Output the [X, Y] coordinate of the center of the cell containing the given text.  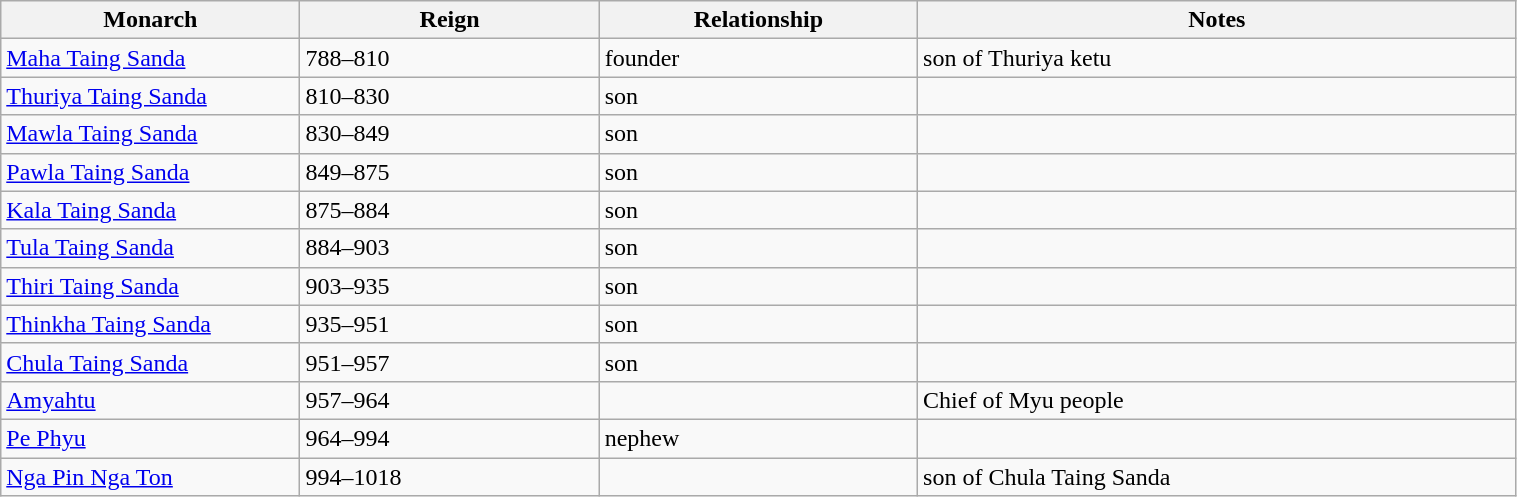
935–951 [450, 324]
875–884 [450, 210]
849–875 [450, 172]
957–964 [450, 400]
Maha Taing Sanda [150, 58]
son of Thuriya ketu [1217, 58]
903–935 [450, 286]
son of Chula Taing Sanda [1217, 477]
Pawla Taing Sanda [150, 172]
994–1018 [450, 477]
830–849 [450, 134]
Mawla Taing Sanda [150, 134]
Tula Taing Sanda [150, 248]
810–830 [450, 96]
Amyahtu [150, 400]
Relationship [758, 20]
Thiri Taing Sanda [150, 286]
Chula Taing Sanda [150, 362]
964–994 [450, 438]
951–957 [450, 362]
Thuriya Taing Sanda [150, 96]
Monarch [150, 20]
founder [758, 58]
Chief of Myu people [1217, 400]
Nga Pin Nga Ton [150, 477]
788–810 [450, 58]
Kala Taing Sanda [150, 210]
Reign [450, 20]
Pe Phyu [150, 438]
Notes [1217, 20]
Thinkha Taing Sanda [150, 324]
nephew [758, 438]
884–903 [450, 248]
